Pinpoint the cell where the given text exists, returning its [X, Y] midpoint coordinate. 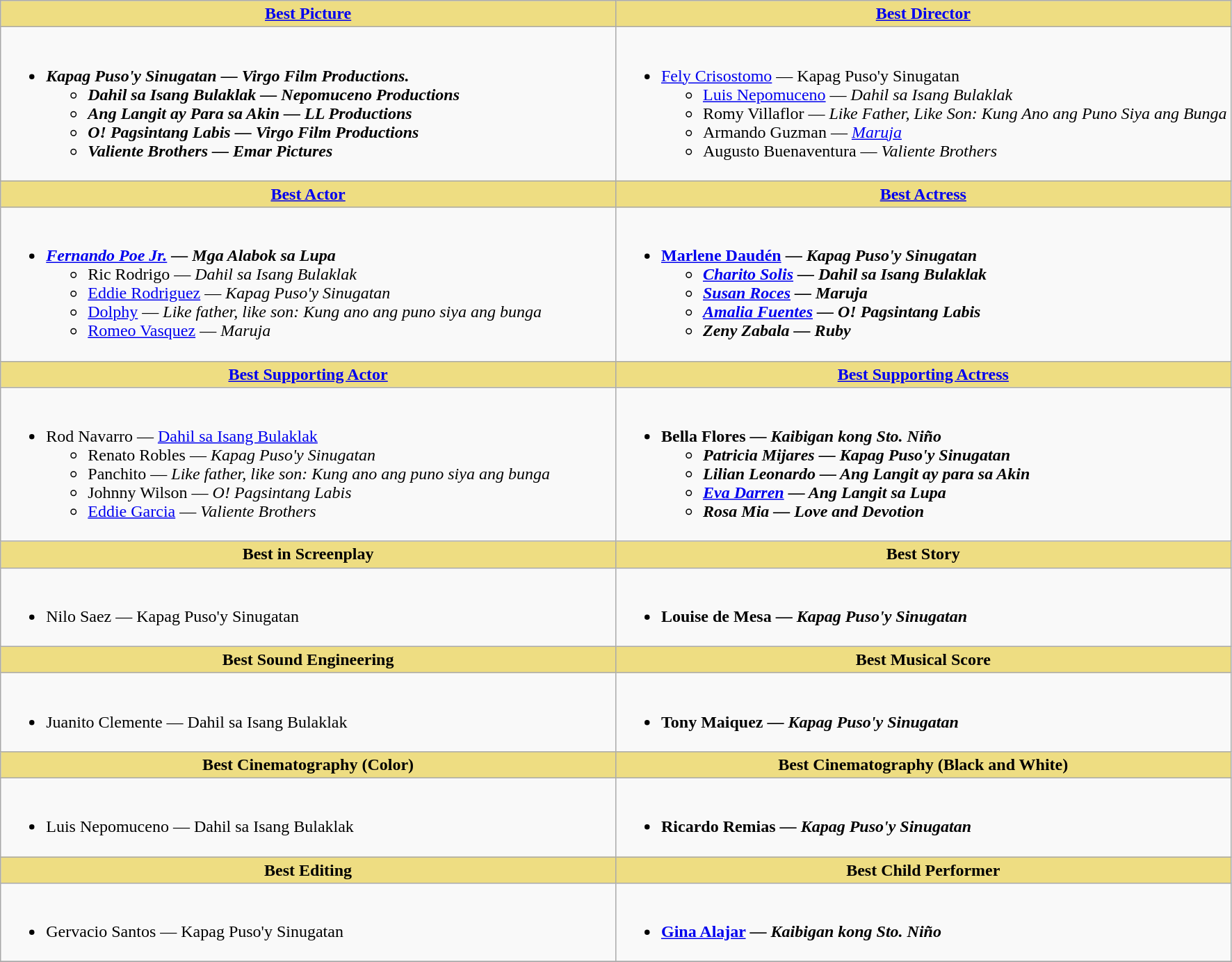
Juanito Clemente — Dahil sa Isang Bulaklak [309, 712]
Luis Nepomuceno — Dahil sa Isang Bulaklak [309, 817]
Best Sound Engineering [309, 659]
Best Editing [309, 870]
Best Actress [923, 194]
Best in Screenplay [309, 554]
Best Child Performer [923, 870]
Gina Alajar — Kaibigan kong Sto. Niño [923, 922]
Best Cinematography (Black and White) [923, 764]
Best Actor [309, 194]
Tony Maiquez — Kapag Puso'y Sinugatan [923, 712]
Louise de Mesa — Kapag Puso'y Sinugatan [923, 607]
Best Director [923, 14]
Best Musical Score [923, 659]
Best Picture [309, 14]
Best Supporting Actor [309, 374]
Ricardo Remias — Kapag Puso'y Sinugatan [923, 817]
Best Cinematography (Color) [309, 764]
Nilo Saez — Kapag Puso'y Sinugatan [309, 607]
Gervacio Santos — Kapag Puso'y Sinugatan [309, 922]
Best Supporting Actress [923, 374]
Best Story [923, 554]
